Search for the cell housing the specified text and yield its (X, Y) center coordinate. 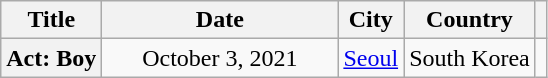
October 3, 2021 (220, 58)
South Korea (470, 58)
Date (220, 20)
Seoul (371, 58)
Country (470, 20)
City (371, 20)
Act: Boy (52, 58)
Title (52, 20)
